Provide the [X, Y] coordinate of the cell's center where the given text is located.  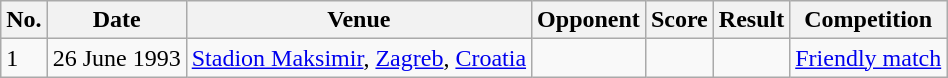
Score [679, 20]
Friendly match [868, 58]
Competition [868, 20]
Venue [358, 20]
No. [24, 20]
Opponent [589, 20]
Stadion Maksimir, Zagreb, Croatia [358, 58]
1 [24, 58]
Result [751, 20]
26 June 1993 [116, 58]
Date [116, 20]
